Pinpoint the cell where the given text exists, returning its [X, Y] midpoint coordinate. 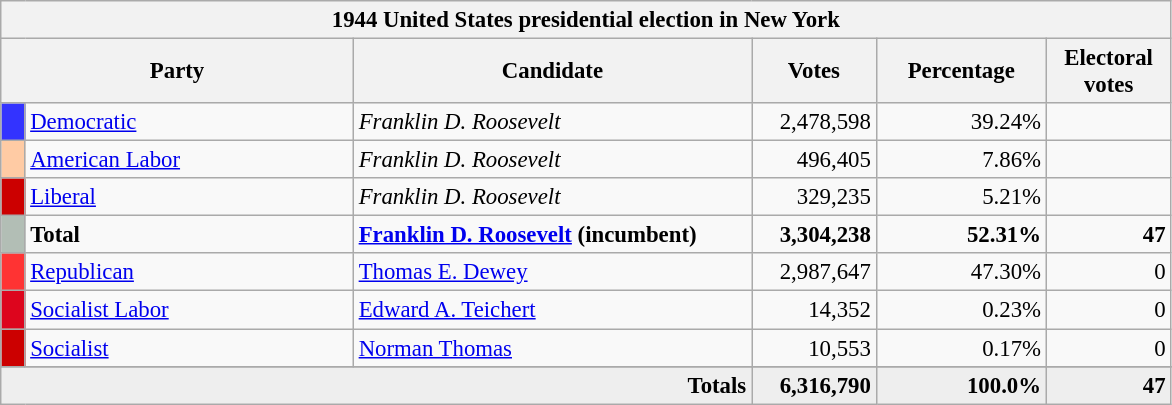
Totals [376, 385]
Candidate [552, 72]
39.24% [961, 122]
2,478,598 [814, 122]
47.30% [961, 273]
Norman Thomas [552, 348]
Franklin D. Roosevelt (incumbent) [552, 235]
Percentage [961, 72]
Socialist Labor [189, 310]
1944 United States presidential election in New York [586, 20]
Edward A. Teichert [552, 310]
496,405 [814, 160]
Thomas E. Dewey [552, 273]
3,304,238 [814, 235]
American Labor [189, 160]
Votes [814, 72]
Liberal [189, 197]
Electoral votes [1108, 72]
5.21% [961, 197]
Party [178, 72]
Democratic [189, 122]
Republican [189, 273]
14,352 [814, 310]
10,553 [814, 348]
7.86% [961, 160]
0.17% [961, 348]
0.23% [961, 310]
52.31% [961, 235]
329,235 [814, 197]
100.0% [961, 385]
Total [189, 235]
2,987,647 [814, 273]
6,316,790 [814, 385]
Socialist [189, 348]
